Return the (X, Y) coordinate for the center point of the cell that contains the specified text.  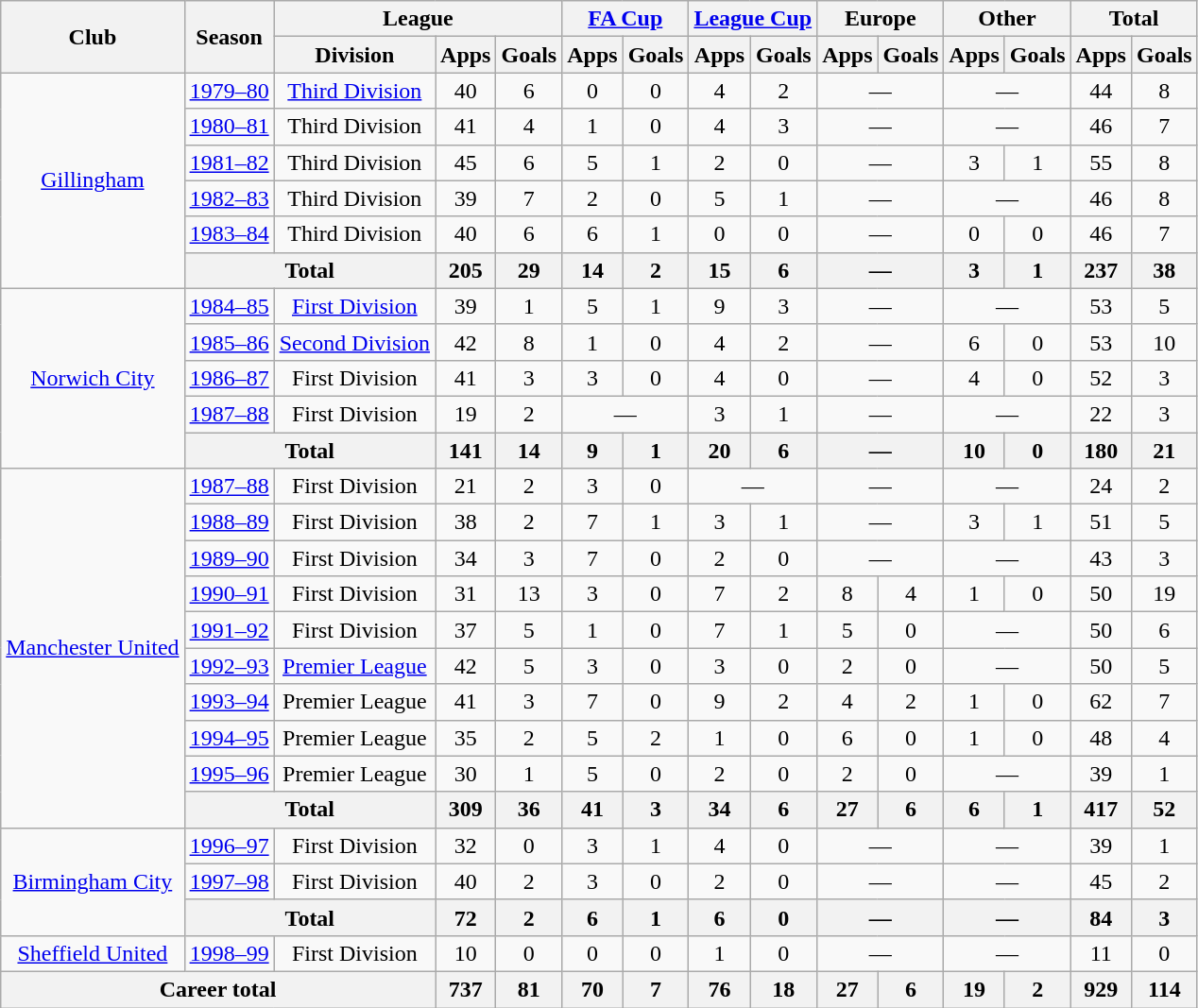
1988–89 (229, 522)
70 (592, 989)
1998–99 (229, 953)
417 (1101, 810)
Season (229, 37)
1991–92 (229, 630)
1983–84 (229, 234)
81 (529, 989)
18 (784, 989)
1997–98 (229, 881)
1990–91 (229, 594)
11 (1101, 953)
1984–85 (229, 306)
929 (1101, 989)
309 (466, 810)
1993–94 (229, 702)
1979–80 (229, 91)
237 (1101, 270)
League Cup (753, 19)
20 (720, 451)
72 (466, 917)
24 (1101, 487)
Gillingham (93, 180)
76 (720, 989)
Sheffield United (93, 953)
1989–90 (229, 558)
22 (1101, 414)
737 (466, 989)
36 (529, 810)
35 (466, 738)
205 (466, 270)
180 (1101, 451)
84 (1101, 917)
1985–86 (229, 342)
44 (1101, 91)
Career total (218, 989)
1981–82 (229, 162)
141 (466, 451)
13 (529, 594)
League (418, 19)
31 (466, 594)
Other (1007, 19)
Club (93, 37)
30 (466, 774)
Division (354, 55)
Birmingham City (93, 881)
1995–96 (229, 774)
FA Cup (625, 19)
55 (1101, 162)
Manchester United (93, 648)
62 (1101, 702)
29 (529, 270)
1992–93 (229, 666)
Second Division (354, 342)
Europe (881, 19)
1980–81 (229, 127)
51 (1101, 522)
1986–87 (229, 378)
32 (466, 846)
43 (1101, 558)
1994–95 (229, 738)
15 (720, 270)
1982–83 (229, 198)
37 (466, 630)
114 (1164, 989)
Norwich City (93, 378)
48 (1101, 738)
1996–97 (229, 846)
